Determine the [x, y] coordinate at the center of the cell enclosing the given text.  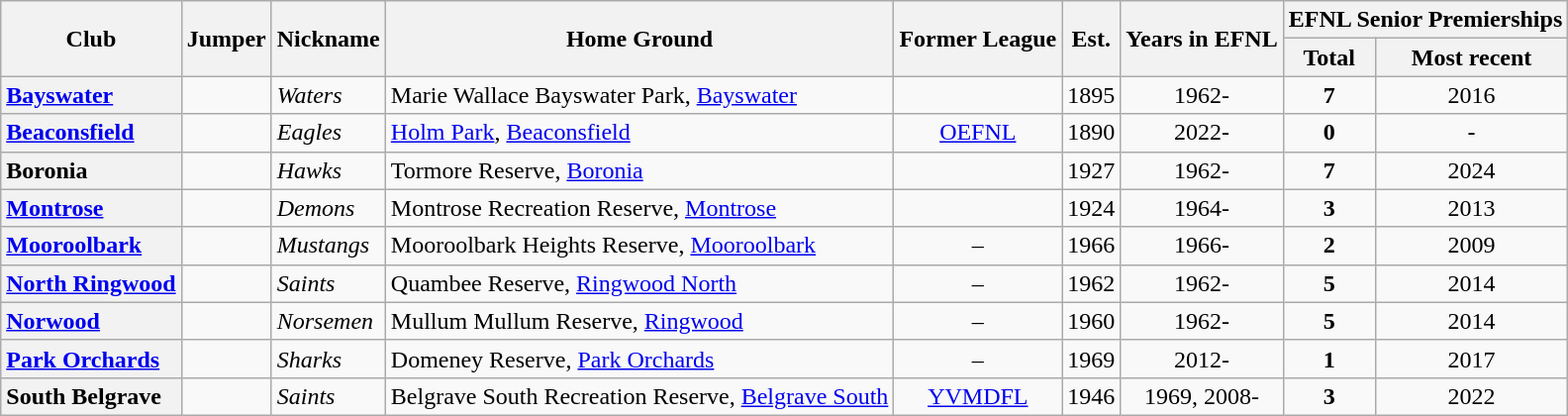
1966- [1202, 246]
2017 [1471, 359]
2013 [1471, 208]
1927 [1091, 170]
Montrose Recreation Reserve, Montrose [639, 208]
Years in EFNL [1202, 39]
Montrose [91, 208]
Mustangs [329, 246]
Demons [329, 208]
Beaconsfield [91, 133]
2022 [1471, 396]
South Belgrave [91, 396]
Nickname [329, 39]
1895 [1091, 95]
Norwood [91, 321]
Norsemen [329, 321]
Boronia [91, 170]
- [1471, 133]
Sharks [329, 359]
Waters [329, 95]
1946 [1091, 396]
1 [1328, 359]
YVMDFL [978, 396]
Tormore Reserve, Boronia [639, 170]
OEFNL [978, 133]
Park Orchards [91, 359]
2022- [1202, 133]
Club [91, 39]
EFNL Senior Premierships [1425, 20]
1969, 2008- [1202, 396]
1960 [1091, 321]
Jumper [226, 39]
Mullum Mullum Reserve, Ringwood [639, 321]
1964- [1202, 208]
2016 [1471, 95]
Mooroolbark [91, 246]
North Ringwood [91, 283]
0 [1328, 133]
1924 [1091, 208]
Most recent [1471, 57]
2009 [1471, 246]
2012- [1202, 359]
Mooroolbark Heights Reserve, Mooroolbark [639, 246]
Holm Park, Beaconsfield [639, 133]
1966 [1091, 246]
1890 [1091, 133]
Total [1328, 57]
Former League [978, 39]
Domeney Reserve, Park Orchards [639, 359]
Home Ground [639, 39]
Belgrave South Recreation Reserve, Belgrave South [639, 396]
1969 [1091, 359]
2024 [1471, 170]
Hawks [329, 170]
2 [1328, 246]
Bayswater [91, 95]
Eagles [329, 133]
Quambee Reserve, Ringwood North [639, 283]
1962 [1091, 283]
Est. [1091, 39]
Marie Wallace Bayswater Park, Bayswater [639, 95]
